Output the [x, y] coordinate of the center of the cell containing the given text.  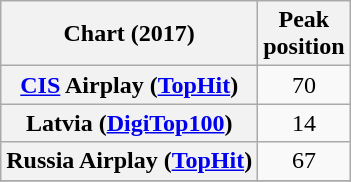
70 [304, 85]
Chart (2017) [130, 34]
Latvia (DigiTop100) [130, 123]
Peak position [304, 34]
67 [304, 161]
14 [304, 123]
Russia Airplay (TopHit) [130, 161]
CIS Airplay (TopHit) [130, 85]
